Detect which cell encompasses the target text, then output its [x, y] center coordinate. 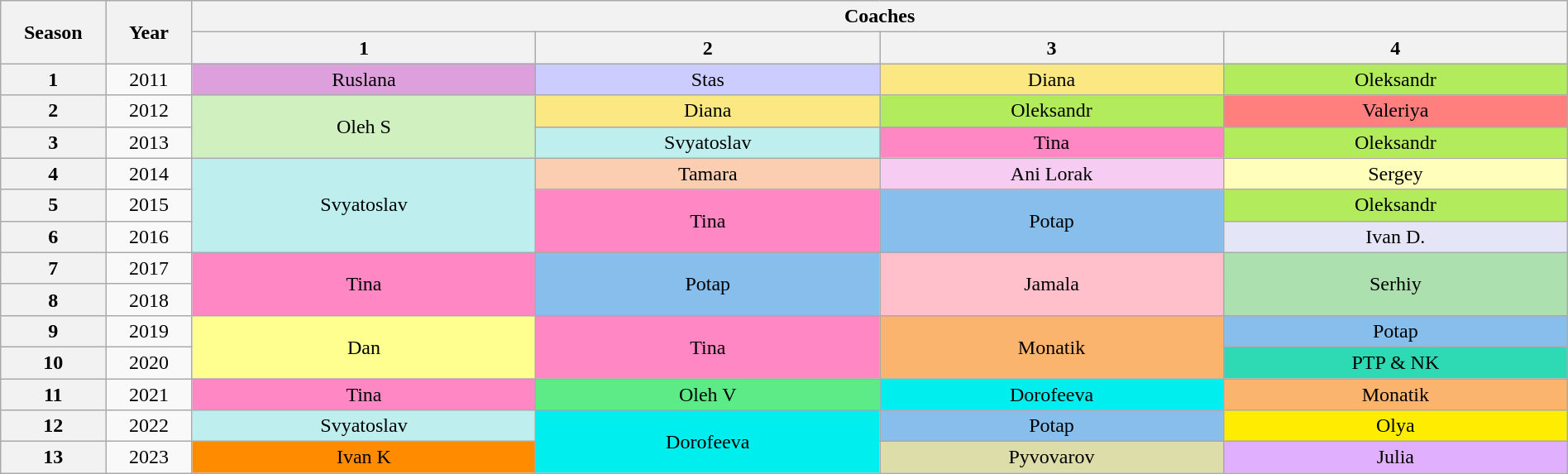
Stas [708, 79]
Ivan D. [1395, 237]
Oleh V [708, 395]
Tamara [708, 174]
Ruslana [364, 79]
Olya [1395, 426]
2023 [149, 457]
2011 [149, 79]
2013 [149, 142]
2021 [149, 395]
9 [53, 331]
Coaches [880, 17]
PTP & NK [1395, 362]
2016 [149, 237]
2019 [149, 331]
Year [149, 32]
7 [53, 268]
Sergey [1395, 174]
2022 [149, 426]
Serhiy [1395, 284]
Julia [1395, 457]
12 [53, 426]
Dan [364, 347]
Ivan K [364, 457]
6 [53, 237]
2018 [149, 299]
10 [53, 362]
2012 [149, 111]
11 [53, 395]
2020 [149, 362]
2014 [149, 174]
2017 [149, 268]
13 [53, 457]
Season [53, 32]
8 [53, 299]
Oleh S [364, 127]
Ani Lorak [1052, 174]
5 [53, 205]
2015 [149, 205]
Valeriya [1395, 111]
Pyvovarov [1052, 457]
Jamala [1052, 284]
